Detect which cell encompasses the target text, then output its (x, y) center coordinate. 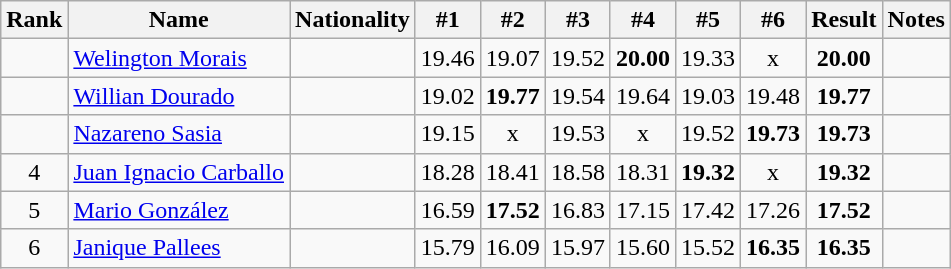
17.15 (642, 210)
Rank (34, 20)
Nazareno Sasia (179, 134)
16.59 (448, 210)
15.60 (642, 248)
18.31 (642, 172)
#2 (512, 20)
Juan Ignacio Carballo (179, 172)
19.02 (448, 96)
16.09 (512, 248)
Result (844, 20)
18.41 (512, 172)
17.42 (708, 210)
Nationality (353, 20)
Janique Pallees (179, 248)
#4 (642, 20)
19.54 (578, 96)
16.83 (578, 210)
18.58 (578, 172)
19.03 (708, 96)
#5 (708, 20)
#1 (448, 20)
17.26 (774, 210)
Mario González (179, 210)
19.48 (774, 96)
19.46 (448, 58)
#3 (578, 20)
19.64 (642, 96)
Name (179, 20)
Notes (916, 20)
6 (34, 248)
Welington Morais (179, 58)
4 (34, 172)
#6 (774, 20)
15.97 (578, 248)
5 (34, 210)
19.53 (578, 134)
18.28 (448, 172)
19.15 (448, 134)
15.52 (708, 248)
Willian Dourado (179, 96)
19.07 (512, 58)
19.33 (708, 58)
15.79 (448, 248)
